Output the [x, y] coordinate of the center of the cell containing the given text.  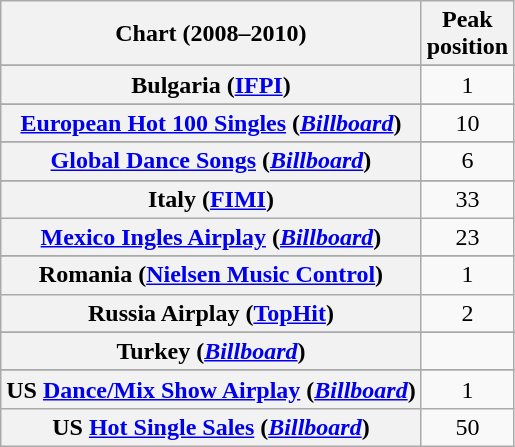
33 [467, 199]
23 [467, 237]
US Hot Single Sales (Billboard) [211, 427]
Russia Airplay (TopHit) [211, 313]
Italy (FIMI) [211, 199]
European Hot 100 Singles (Billboard) [211, 123]
Global Dance Songs (Billboard) [211, 161]
2 [467, 313]
Romania (Nielsen Music Control) [211, 275]
Chart (2008–2010) [211, 34]
Peakposition [467, 34]
Mexico Ingles Airplay (Billboard) [211, 237]
50 [467, 427]
10 [467, 123]
6 [467, 161]
Turkey (Billboard) [211, 351]
Bulgaria (IFPI) [211, 85]
US Dance/Mix Show Airplay (Billboard) [211, 389]
